Output the [x, y] coordinate of the center of the cell containing the given text.  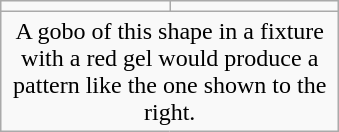
A gobo of this shape in a fixture with a red gel would produce a pattern like the one shown to the right. [170, 72]
